From the cell containing the given text, extract its center point as (x, y) coordinate. 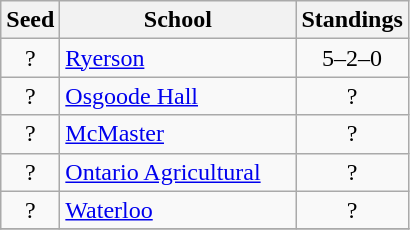
Osgoode Hall (178, 96)
McMaster (178, 134)
Standings (352, 20)
5–2–0 (352, 58)
Seed (30, 20)
Ontario Agricultural (178, 172)
Waterloo (178, 210)
Ryerson (178, 58)
School (178, 20)
